Search for the cell housing the specified text and yield its [X, Y] center coordinate. 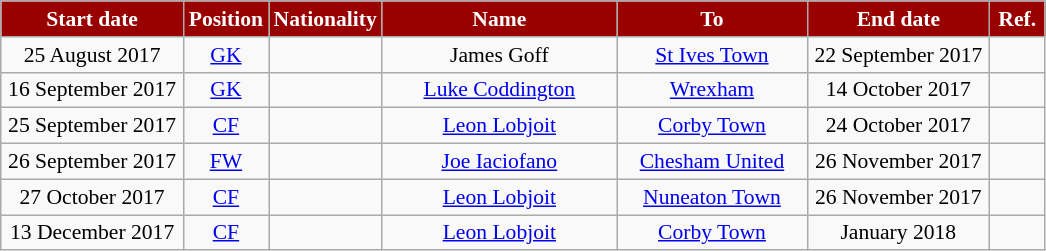
Position [226, 19]
St Ives Town [712, 55]
26 September 2017 [92, 162]
To [712, 19]
Nuneaton Town [712, 197]
Chesham United [712, 162]
Ref. [1018, 19]
16 September 2017 [92, 90]
25 August 2017 [92, 55]
Nationality [324, 19]
Luke Coddington [500, 90]
FW [226, 162]
25 September 2017 [92, 126]
27 October 2017 [92, 197]
Name [500, 19]
Start date [92, 19]
13 December 2017 [92, 233]
January 2018 [898, 233]
End date [898, 19]
22 September 2017 [898, 55]
24 October 2017 [898, 126]
Joe Iaciofano [500, 162]
Wrexham [712, 90]
14 October 2017 [898, 90]
James Goff [500, 55]
